Capture the cell that displays the provided text and extract its (X, Y) central coordinate. 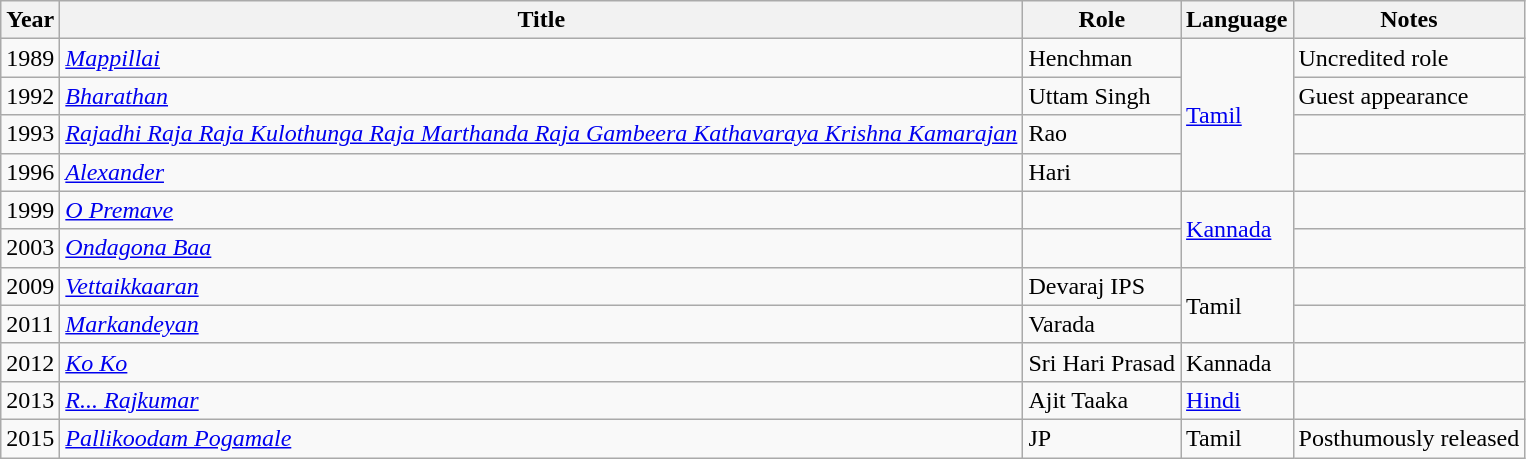
Rao (1102, 134)
Role (1102, 20)
Devaraj IPS (1102, 286)
1999 (30, 210)
2013 (30, 400)
2015 (30, 438)
Bharathan (542, 96)
Mappillai (542, 58)
Alexander (542, 172)
1993 (30, 134)
O Premave (542, 210)
2012 (30, 362)
JP (1102, 438)
Ko Ko (542, 362)
Language (1237, 20)
2003 (30, 248)
2011 (30, 324)
Ajit Taaka (1102, 400)
Vettaikkaaran (542, 286)
Guest appearance (1409, 96)
Hindi (1237, 400)
Uncredited role (1409, 58)
Sri Hari Prasad (1102, 362)
Hari (1102, 172)
1996 (30, 172)
2009 (30, 286)
Pallikoodam Pogamale (542, 438)
Ondagona Baa (542, 248)
Year (30, 20)
Rajadhi Raja Raja Kulothunga Raja Marthanda Raja Gambeera Kathavaraya Krishna Kamarajan (542, 134)
Uttam Singh (1102, 96)
Posthumously released (1409, 438)
Notes (1409, 20)
R... Rajkumar (542, 400)
1992 (30, 96)
Title (542, 20)
Markandeyan (542, 324)
Henchman (1102, 58)
Varada (1102, 324)
1989 (30, 58)
